Find where the given text appears and provide that cell's center as [x, y] coordinate. 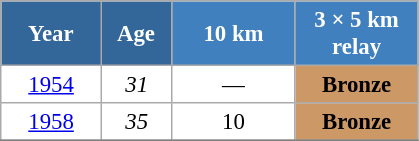
Year [52, 34]
10 [234, 122]
1954 [52, 85]
10 km [234, 34]
1958 [52, 122]
3 × 5 km relay [356, 34]
— [234, 85]
Age [136, 34]
31 [136, 85]
35 [136, 122]
